Identify which cell holds the provided text, then report its (X, Y) central coordinate. 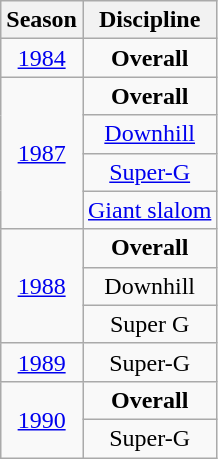
Super G (149, 324)
1987 (42, 153)
1990 (42, 419)
Giant slalom (149, 210)
1984 (42, 58)
Discipline (149, 20)
1988 (42, 286)
1989 (42, 362)
Season (42, 20)
